Search for the cell housing the specified text and yield its [X, Y] center coordinate. 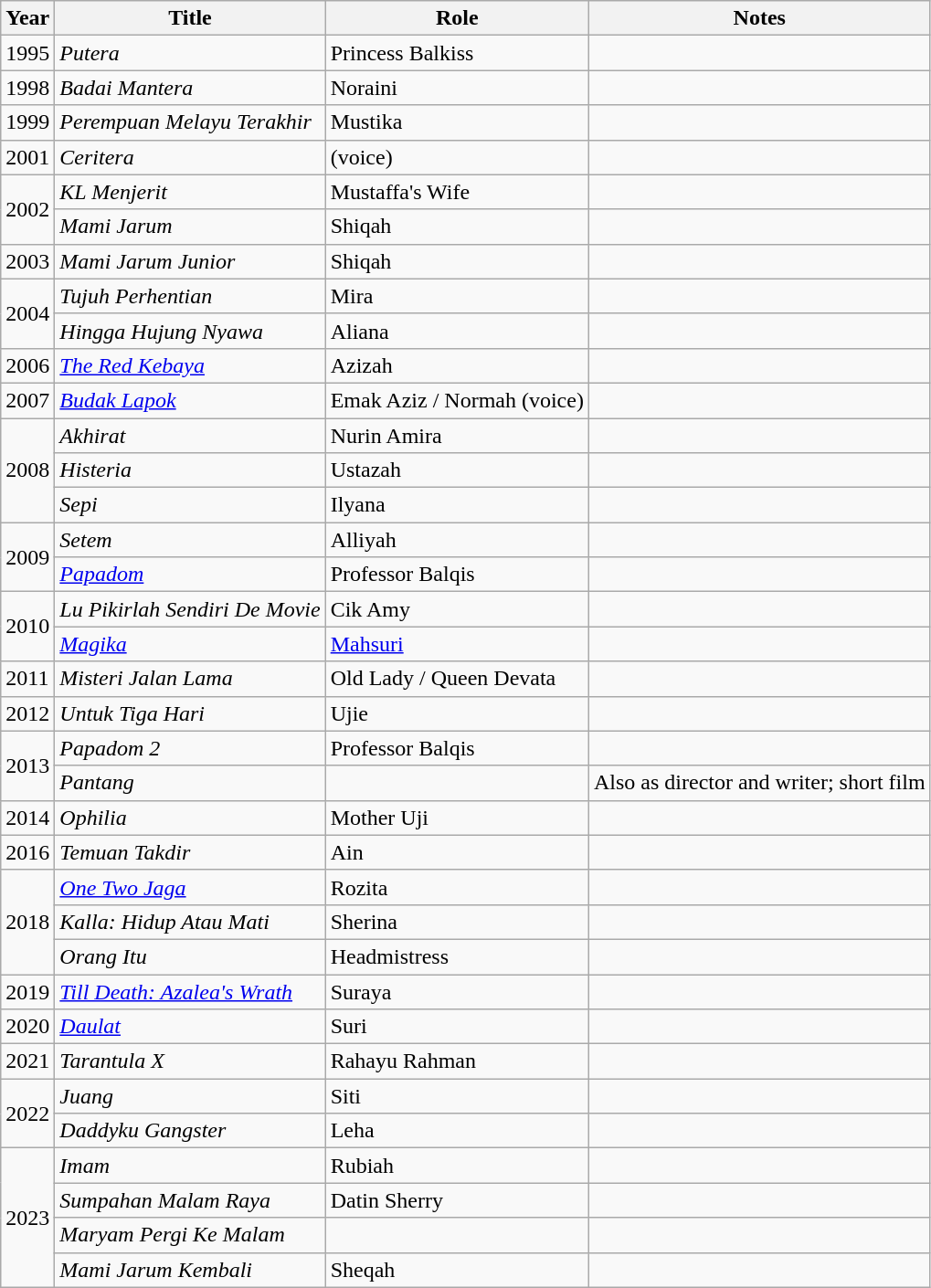
Mami Jarum Kembali [190, 1270]
Akhirat [190, 436]
Mira [457, 296]
Leha [457, 1131]
Sepi [190, 505]
Hingga Hujung Nyawa [190, 331]
Mother Uji [457, 818]
2001 [27, 157]
Siti [457, 1096]
Misteri Jalan Lama [190, 679]
Ujie [457, 713]
Papadom 2 [190, 748]
2016 [27, 852]
2013 [27, 765]
2020 [27, 1027]
Magika [190, 644]
Ilyana [457, 505]
Tarantula X [190, 1061]
1999 [27, 122]
Till Death: Azalea's Wrath [190, 991]
(voice) [457, 157]
Daulat [190, 1027]
Sumpahan Malam Raya [190, 1200]
2007 [27, 400]
1995 [27, 53]
Sheqah [457, 1270]
2004 [27, 313]
Mami Jarum Junior [190, 261]
Datin Sherry [457, 1200]
2010 [27, 627]
Rozita [457, 887]
2008 [27, 470]
2022 [27, 1114]
Aliana [457, 331]
The Red Kebaya [190, 365]
Year [27, 18]
Rubiah [457, 1166]
Ain [457, 852]
Azizah [457, 365]
Budak Lapok [190, 400]
Title [190, 18]
2011 [27, 679]
Princess Balkiss [457, 53]
2014 [27, 818]
Nurin Amira [457, 436]
2019 [27, 991]
Suraya [457, 991]
2003 [27, 261]
Setem [190, 540]
One Two Jaga [190, 887]
Role [457, 18]
Perempuan Melayu Terakhir [190, 122]
Mustaffa's Wife [457, 192]
Cik Amy [457, 609]
Sherina [457, 922]
Imam [190, 1166]
Mami Jarum [190, 227]
2018 [27, 922]
Also as director and writer; short film [759, 783]
Kalla: Hidup Atau Mati [190, 922]
2006 [27, 365]
2023 [27, 1218]
Ophilia [190, 818]
Headmistress [457, 956]
2012 [27, 713]
Juang [190, 1096]
Ustazah [457, 470]
Badai Mantera [190, 88]
Putera [190, 53]
Pantang [190, 783]
Daddyku Gangster [190, 1131]
2002 [27, 209]
Temuan Takdir [190, 852]
2009 [27, 557]
Suri [457, 1027]
Old Lady / Queen Devata [457, 679]
Emak Aziz / Normah (voice) [457, 400]
Notes [759, 18]
Rahayu Rahman [457, 1061]
Noraini [457, 88]
2021 [27, 1061]
Maryam Pergi Ke Malam [190, 1235]
Tujuh Perhentian [190, 296]
KL Menjerit [190, 192]
Papadom [190, 575]
Orang Itu [190, 956]
Alliyah [457, 540]
Mustika [457, 122]
Mahsuri [457, 644]
Ceritera [190, 157]
Histeria [190, 470]
Lu Pikirlah Sendiri De Movie [190, 609]
1998 [27, 88]
Untuk Tiga Hari [190, 713]
